Determine the (x, y) coordinate at the center of the cell enclosing the given text.  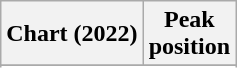
Chart (2022) (72, 34)
Peakposition (189, 34)
